Find where the given text appears and provide that cell's center as (x, y) coordinate. 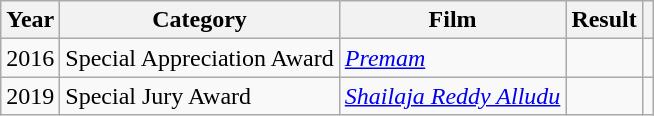
Category (200, 20)
Result (604, 20)
Special Appreciation Award (200, 58)
Film (452, 20)
Premam (452, 58)
Shailaja Reddy Alludu (452, 96)
2016 (30, 58)
Year (30, 20)
Special Jury Award (200, 96)
2019 (30, 96)
